Return [x, y] of the center of cell containing provided text 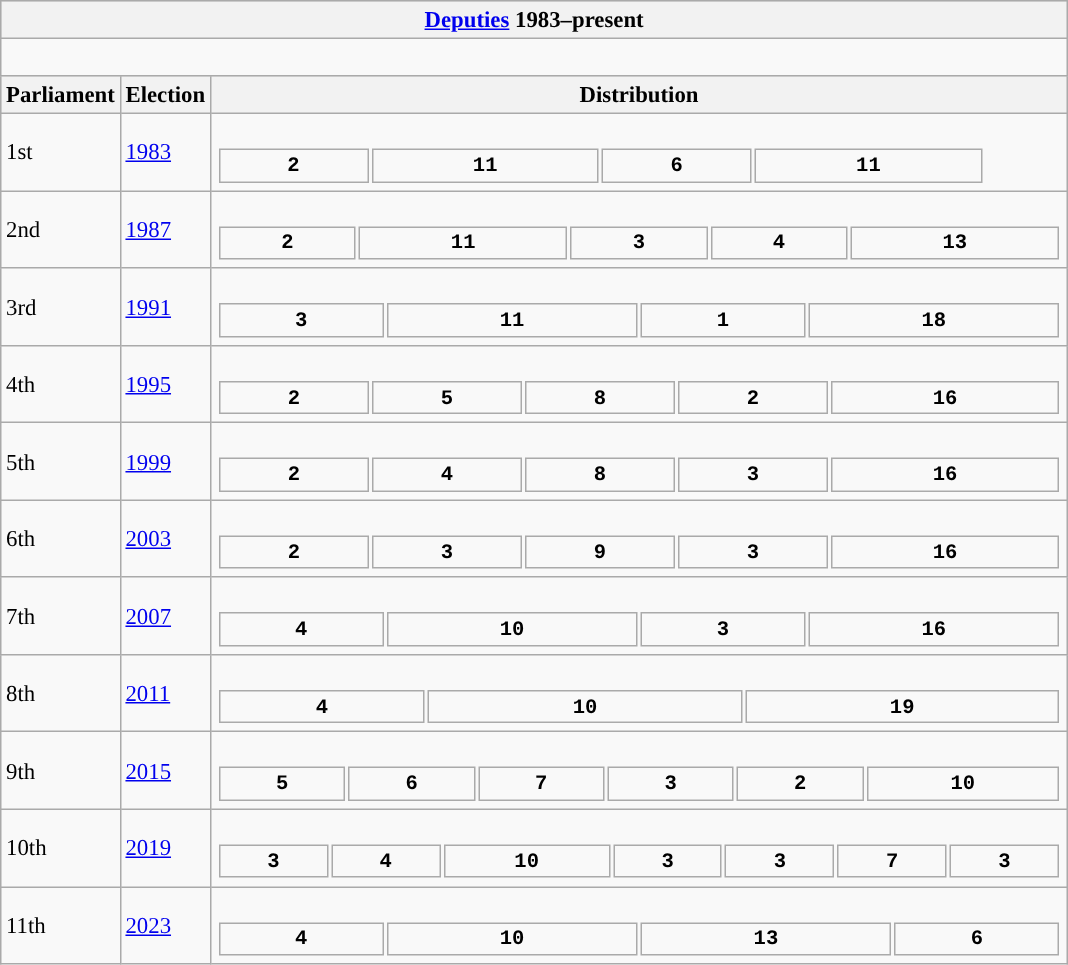
1 [722, 321]
4 10 19 [638, 694]
5 6 7 3 2 10 [638, 770]
2 11 3 4 13 [638, 230]
11th [60, 926]
4 10 3 16 [638, 616]
1991 [165, 306]
8th [60, 694]
2 11 6 11 [638, 152]
2019 [165, 848]
9 [600, 553]
3rd [60, 306]
2 5 8 2 16 [638, 384]
1st [60, 152]
10th [60, 848]
9th [60, 770]
2023 [165, 926]
18 [934, 321]
3 11 1 18 [638, 306]
2nd [60, 230]
2 3 9 3 16 [638, 538]
2007 [165, 616]
Election [165, 95]
Distribution [638, 95]
2003 [165, 538]
3 4 10 3 3 7 3 [638, 848]
19 [902, 707]
Deputies 1983–present [534, 20]
1995 [165, 384]
4 10 13 6 [638, 926]
1999 [165, 462]
4th [60, 384]
7th [60, 616]
Parliament [60, 95]
2011 [165, 694]
2015 [165, 770]
5th [60, 462]
1987 [165, 230]
1983 [165, 152]
2 4 8 3 16 [638, 462]
6th [60, 538]
